Return [x, y] of the center of cell containing provided text 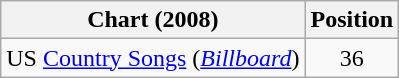
Position [352, 20]
36 [352, 58]
Chart (2008) [153, 20]
US Country Songs (Billboard) [153, 58]
